Pinpoint the cell where the given text exists, returning its (x, y) midpoint coordinate. 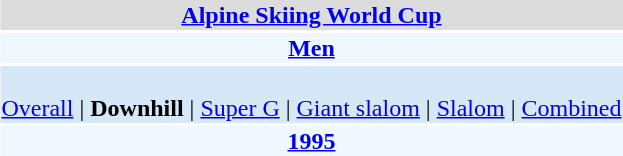
1995 (312, 141)
Alpine Skiing World Cup (312, 15)
Men (312, 48)
Overall | Downhill | Super G | Giant slalom | Slalom | Combined (312, 94)
